Capture the cell that displays the provided text and extract its [x, y] central coordinate. 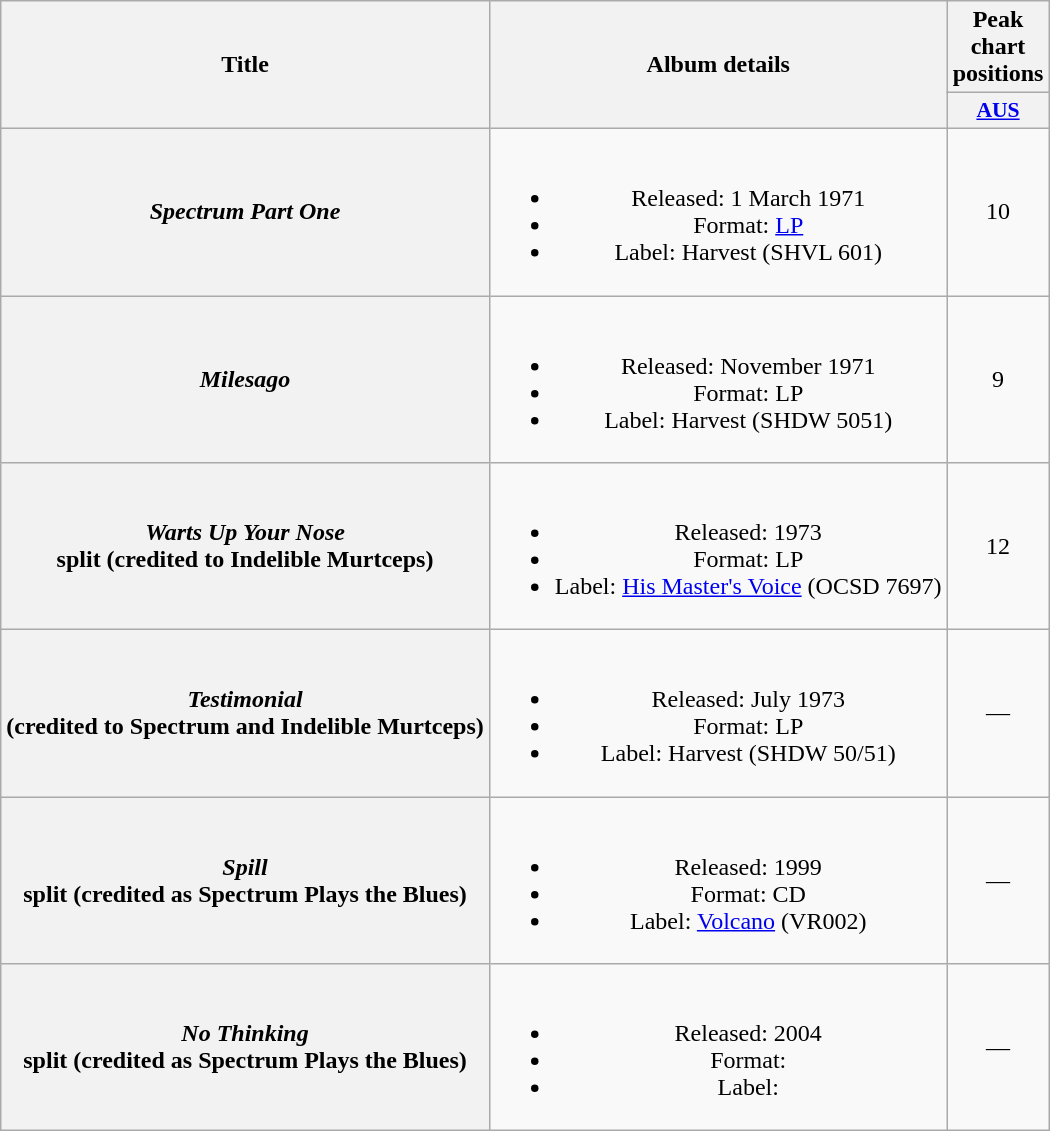
9 [998, 380]
No Thinking split (credited as Spectrum Plays the Blues) [246, 1048]
Album details [718, 65]
Released: November 1971Format: LPLabel: Harvest (SHDW 5051) [718, 380]
Title [246, 65]
10 [998, 212]
Released: July 1973Format: LPLabel: Harvest (SHDW 50/51) [718, 714]
Released: 1999Format: CDLabel: Volcano (VR002) [718, 880]
Milesago [246, 380]
Spill split (credited as Spectrum Plays the Blues) [246, 880]
AUS [998, 111]
Testimonial (credited to Spectrum and Indelible Murtceps) [246, 714]
Released: 1 March 1971Format: LPLabel: Harvest (SHVL 601) [718, 212]
Warts Up Your Nose split (credited to Indelible Murtceps) [246, 546]
12 [998, 546]
Spectrum Part One [246, 212]
Released: 1973Format: LPLabel: His Master's Voice (OCSD 7697) [718, 546]
Peak chart positions [998, 47]
Released: 2004Format:Label: [718, 1048]
